Locate the cell with the specified text and output its (X, Y) center coordinate. 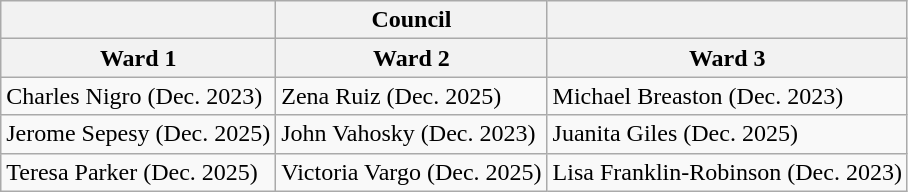
Lisa Franklin-Robinson (Dec. 2023) (727, 172)
Charles Nigro (Dec. 2023) (138, 96)
Jerome Sepesy (Dec. 2025) (138, 134)
Ward 3 (727, 58)
Zena Ruiz (Dec. 2025) (412, 96)
Ward 2 (412, 58)
Victoria Vargo (Dec. 2025) (412, 172)
Juanita Giles (Dec. 2025) (727, 134)
Council (412, 20)
Teresa Parker (Dec. 2025) (138, 172)
Michael Breaston (Dec. 2023) (727, 96)
Ward 1 (138, 58)
John Vahosky (Dec. 2023) (412, 134)
